Locate the cell with the specified text and output its [X, Y] center coordinate. 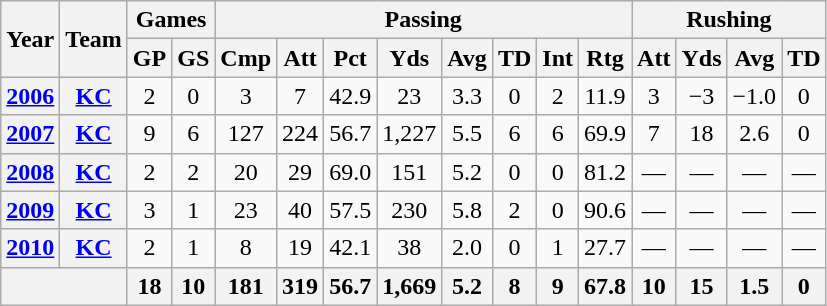
Rtg [606, 58]
81.2 [606, 172]
1.5 [754, 286]
5.5 [468, 134]
Int [558, 58]
181 [246, 286]
2008 [30, 172]
1,227 [410, 134]
42.1 [350, 248]
29 [300, 172]
−1.0 [754, 96]
90.6 [606, 210]
224 [300, 134]
2009 [30, 210]
69.0 [350, 172]
27.7 [606, 248]
−3 [702, 96]
GP [149, 58]
42.9 [350, 96]
Year [30, 39]
15 [702, 286]
19 [300, 248]
2.6 [754, 134]
2010 [30, 248]
40 [300, 210]
5.8 [468, 210]
1,669 [410, 286]
11.9 [606, 96]
Games [170, 20]
230 [410, 210]
57.5 [350, 210]
2006 [30, 96]
20 [246, 172]
69.9 [606, 134]
Team [94, 39]
Rushing [730, 20]
151 [410, 172]
127 [246, 134]
2.0 [468, 248]
Passing [424, 20]
2007 [30, 134]
67.8 [606, 286]
38 [410, 248]
319 [300, 286]
GS [194, 58]
3.3 [468, 96]
Cmp [246, 58]
Pct [350, 58]
